Extract the [X, Y] coordinate from the center of the cell holding the provided text.  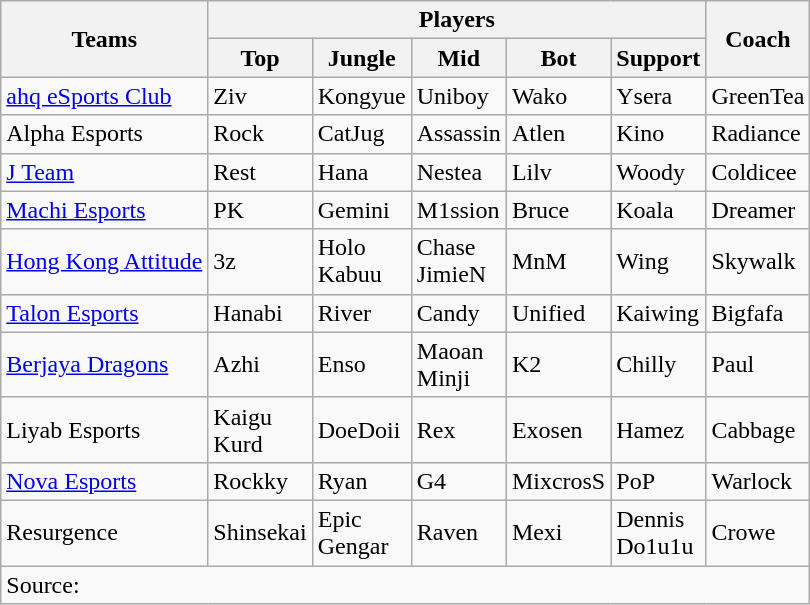
J Team [104, 172]
Crowe [758, 532]
Kongyue [362, 96]
Ysera [658, 96]
Source: [406, 585]
PoP [658, 481]
Unified [558, 313]
Dennis Do1u1u [658, 532]
MixcrosS [558, 481]
Wako [558, 96]
Alpha Esports [104, 134]
Enso [362, 364]
Nova Esports [104, 481]
River [362, 313]
Jungle [362, 58]
Mexi [558, 532]
Raven [458, 532]
Assassin [458, 134]
M1ssion [458, 210]
Top [260, 58]
Radiance [758, 134]
Ziv [260, 96]
K2 [558, 364]
Hana [362, 172]
Talon Esports [104, 313]
Kino [658, 134]
Skywalk [758, 262]
Koala [658, 210]
Hanabi [260, 313]
Liyab Esports [104, 430]
Support [658, 58]
Atlen [558, 134]
PK [260, 210]
Rock [260, 134]
Wing [658, 262]
Mid [458, 58]
Resurgence [104, 532]
3z [260, 262]
G4 [458, 481]
Cabbage [758, 430]
Warlock [758, 481]
Hamez [658, 430]
Gemini [362, 210]
ahq eSports Club [104, 96]
Machi Esports [104, 210]
Lilv [558, 172]
Paul [758, 364]
Coldicee [758, 172]
Epic Gengar [362, 532]
Berjaya Dragons [104, 364]
GreenTea [758, 96]
Dreamer [758, 210]
Exosen [558, 430]
Ryan [362, 481]
Candy [458, 313]
Rockky [260, 481]
Players [457, 20]
Uniboy [458, 96]
Bot [558, 58]
Nestea [458, 172]
Bigfafa [758, 313]
Woody [658, 172]
Teams [104, 39]
Chilly [658, 364]
MnM [558, 262]
Bruce [558, 210]
Azhi [260, 364]
Holo Kabuu [362, 262]
Hong Kong Attitude [104, 262]
Coach [758, 39]
Kaigu Kurd [260, 430]
CatJug [362, 134]
Rest [260, 172]
Shinsekai [260, 532]
Maoan Minji [458, 364]
DoeDoii [362, 430]
Rex [458, 430]
Chase JimieN [458, 262]
Kaiwing [658, 313]
